Identify which cell holds the provided text, then report its (x, y) central coordinate. 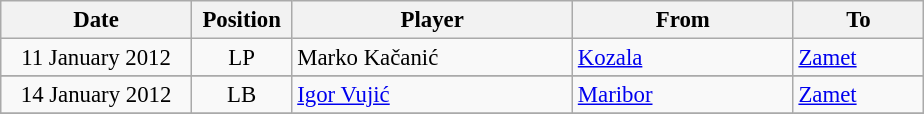
Marko Kačanić (432, 58)
14 January 2012 (96, 95)
From (684, 20)
LB (242, 95)
Maribor (684, 95)
Player (432, 20)
Kozala (684, 58)
11 January 2012 (96, 58)
To (858, 20)
LP (242, 58)
Date (96, 20)
Igor Vujić (432, 95)
Position (242, 20)
